Provide the [x, y] coordinate of the cell's center where the given text is located.  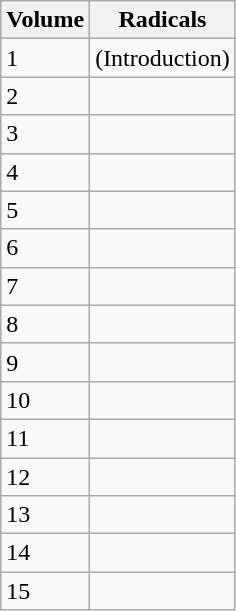
13 [46, 515]
12 [46, 477]
11 [46, 438]
4 [46, 172]
Volume [46, 20]
Radicals [163, 20]
15 [46, 591]
8 [46, 324]
(Introduction) [163, 58]
3 [46, 134]
5 [46, 210]
7 [46, 286]
10 [46, 400]
14 [46, 553]
6 [46, 248]
1 [46, 58]
9 [46, 362]
2 [46, 96]
